Pinpoint the cell where the given text exists, returning its (X, Y) midpoint coordinate. 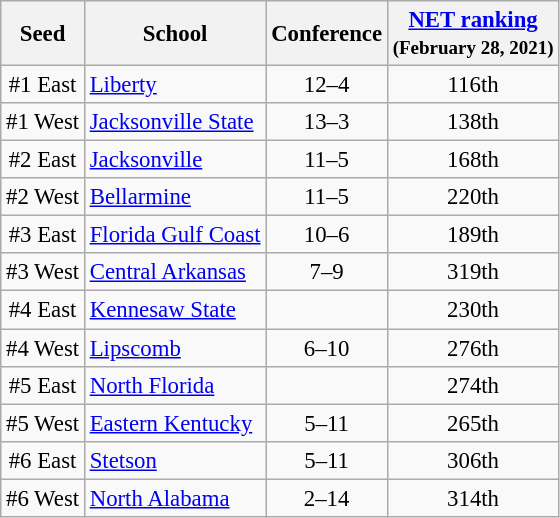
220th (472, 197)
189th (472, 235)
274th (472, 385)
#6 East (43, 460)
Florida Gulf Coast (174, 235)
314th (472, 498)
276th (472, 348)
North Florida (174, 385)
Jacksonville State (174, 122)
#4 West (43, 348)
North Alabama (174, 498)
Stetson (174, 460)
306th (472, 460)
Central Arkansas (174, 273)
230th (472, 310)
#6 West (43, 498)
Eastern Kentucky (174, 423)
Conference (327, 34)
265th (472, 423)
Lipscomb (174, 348)
#1 West (43, 122)
#3 West (43, 273)
10–6 (327, 235)
319th (472, 273)
6–10 (327, 348)
2–14 (327, 498)
#3 East (43, 235)
12–4 (327, 85)
168th (472, 160)
Jacksonville (174, 160)
13–3 (327, 122)
116th (472, 85)
#1 East (43, 85)
Seed (43, 34)
138th (472, 122)
#2 West (43, 197)
Liberty (174, 85)
#2 East (43, 160)
Bellarmine (174, 197)
Kennesaw State (174, 310)
#5 East (43, 385)
7–9 (327, 273)
School (174, 34)
NET ranking(February 28, 2021) (472, 34)
#5 West (43, 423)
#4 East (43, 310)
